Capture the cell that displays the provided text and extract its (x, y) central coordinate. 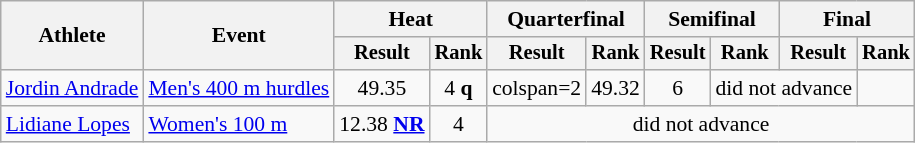
49.35 (382, 88)
Women's 100 m (238, 124)
4 q (459, 88)
Final (847, 19)
4 (459, 124)
12.38 NR (382, 124)
6 (678, 88)
colspan=2 (536, 88)
Lidiane Lopes (72, 124)
Heat (410, 19)
49.32 (616, 88)
Semifinal (712, 19)
Event (238, 36)
Athlete (72, 36)
Jordin Andrade (72, 88)
Quarterfinal (566, 19)
Men's 400 m hurdles (238, 88)
